Identify which cell holds the provided text, then report its (x, y) central coordinate. 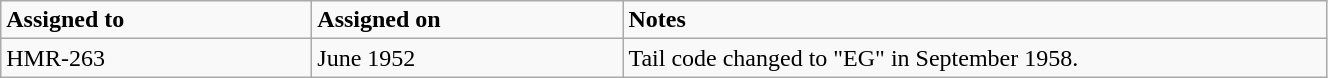
Notes (975, 20)
Tail code changed to "EG" in September 1958. (975, 58)
HMR-263 (156, 58)
Assigned to (156, 20)
Assigned on (468, 20)
June 1952 (468, 58)
